Return the (x, y) coordinate for the center point of the cell that contains the specified text.  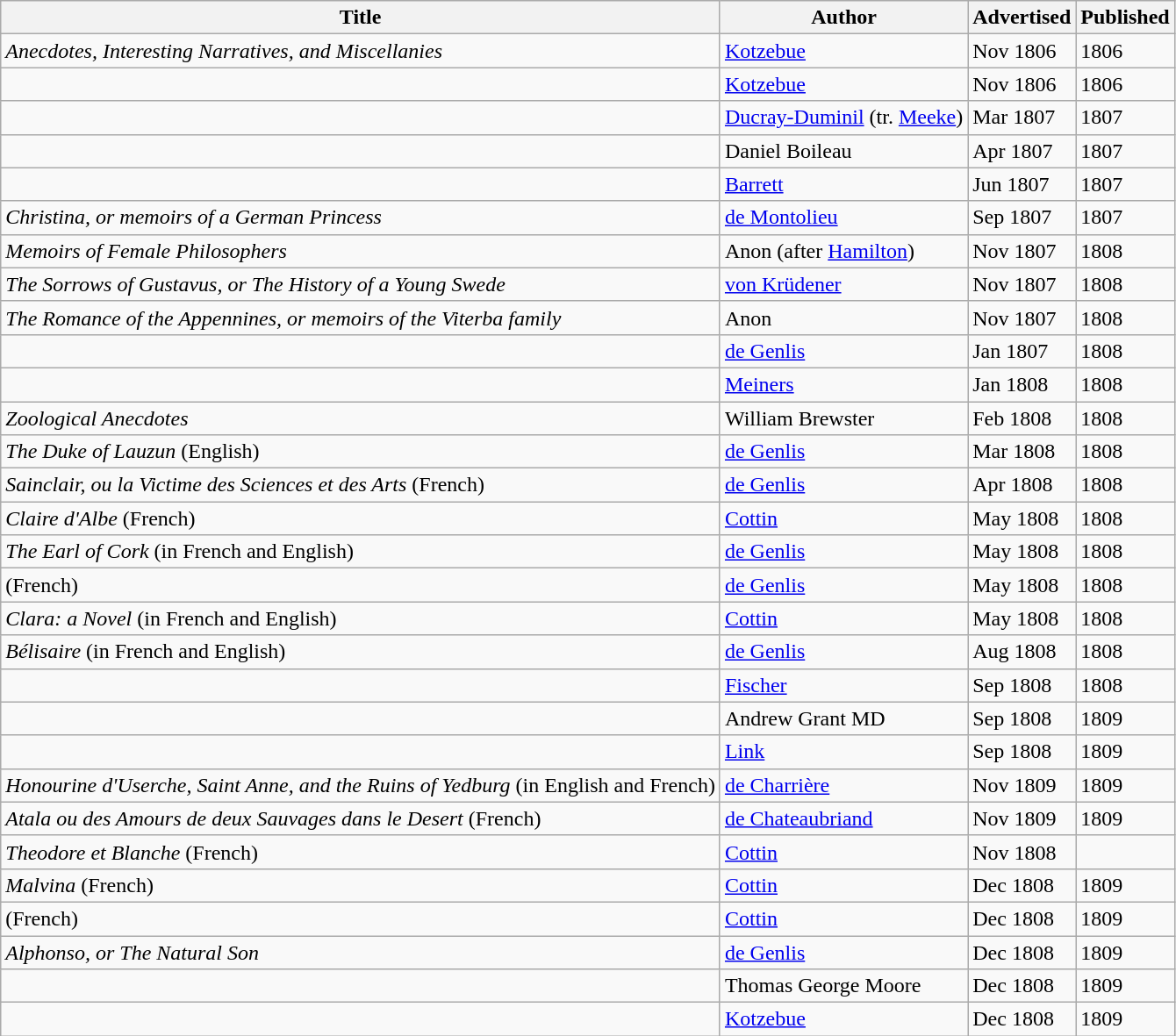
Feb 1808 (1022, 418)
Meiners (843, 384)
de Chateaubriand (843, 818)
William Brewster (843, 418)
de Montolieu (843, 218)
Mar 1808 (1022, 452)
Anon (843, 318)
The Duke of Lauzun (English) (361, 452)
Bélisaire (in French and English) (361, 652)
Thomas George Moore (843, 986)
Jan 1807 (1022, 351)
Advertised (1022, 18)
Sep 1807 (1022, 218)
Alphonso, or The Natural Son (361, 952)
Sainclair, ou la Victime des Sciences et des Arts (French) (361, 485)
The Sorrows of Gustavus, or The History of a Young Swede (361, 284)
Anon (after Hamilton) (843, 251)
Fischer (843, 685)
Aug 1808 (1022, 652)
Apr 1808 (1022, 485)
Barrett (843, 184)
Theodore et Blanche (French) (361, 852)
The Romance of the Appennines, or memoirs of the Viterba family (361, 318)
Link (843, 752)
Ducray-Duminil (tr. Meeke) (843, 118)
de Charrière (843, 785)
Title (361, 18)
Apr 1807 (1022, 151)
Atala ou des Amours de deux Sauvages dans le Desert (French) (361, 818)
Published (1125, 18)
Christina, or memoirs of a German Princess (361, 218)
Daniel Boileau (843, 151)
Anecdotes, Interesting Narratives, and Miscellanies (361, 51)
Memoirs of Female Philosophers (361, 251)
Andrew Grant MD (843, 718)
The Earl of Cork (in French and English) (361, 552)
Clara: a Novel (in French and English) (361, 618)
Nov 1808 (1022, 852)
Mar 1807 (1022, 118)
Claire d'Albe (French) (361, 518)
Honourine d'Userche, Saint Anne, and the Ruins of Yedburg (in English and French) (361, 785)
Jan 1808 (1022, 384)
von Krüdener (843, 284)
Author (843, 18)
Jun 1807 (1022, 184)
Malvina (French) (361, 885)
Zoological Anecdotes (361, 418)
